Determine the [X, Y] coordinate at the center of the cell enclosing the given text.  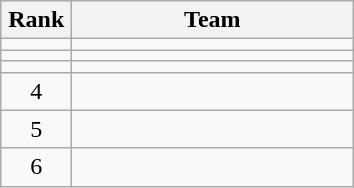
Rank [36, 20]
Team [212, 20]
4 [36, 91]
6 [36, 167]
5 [36, 129]
